Scan for the cell matching the given text and deliver its (X, Y) coordinate at center. 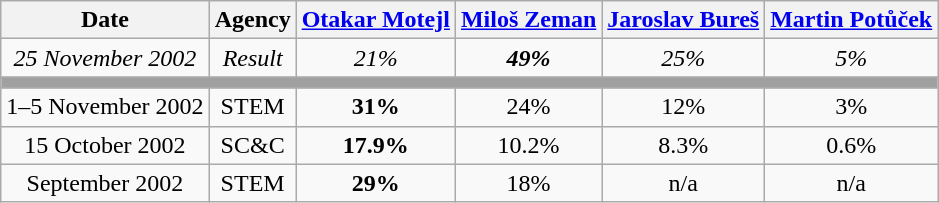
8.3% (684, 145)
12% (684, 107)
Otakar Motejl (376, 20)
5% (852, 58)
Agency (252, 20)
18% (528, 183)
49% (528, 58)
21% (376, 58)
17.9% (376, 145)
1–5 November 2002 (105, 107)
24% (528, 107)
25 November 2002 (105, 58)
Date (105, 20)
10.2% (528, 145)
SC&C (252, 145)
29% (376, 183)
15 October 2002 (105, 145)
Jaroslav Bureš (684, 20)
Martin Potůček (852, 20)
3% (852, 107)
25% (684, 58)
Miloš Zeman (528, 20)
0.6% (852, 145)
September 2002 (105, 183)
Result (252, 58)
31% (376, 107)
